Find where the given text appears and provide that cell's center as (X, Y) coordinate. 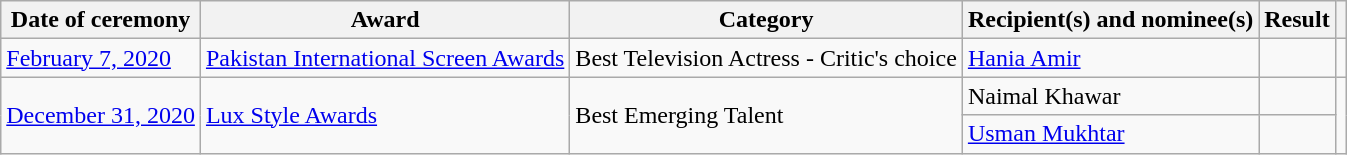
Pakistan International Screen Awards (384, 58)
Best Television Actress - Critic's choice (766, 58)
Recipient(s) and nominee(s) (1110, 20)
Date of ceremony (101, 20)
Lux Style Awards (384, 115)
Hania Amir (1110, 58)
Category (766, 20)
Result (1297, 20)
Best Emerging Talent (766, 115)
February 7, 2020 (101, 58)
Award (384, 20)
December 31, 2020 (101, 115)
Naimal Khawar (1110, 96)
Usman Mukhtar (1110, 134)
